For the text-containing cell, return its midpoint in (x, y) coordinate format. 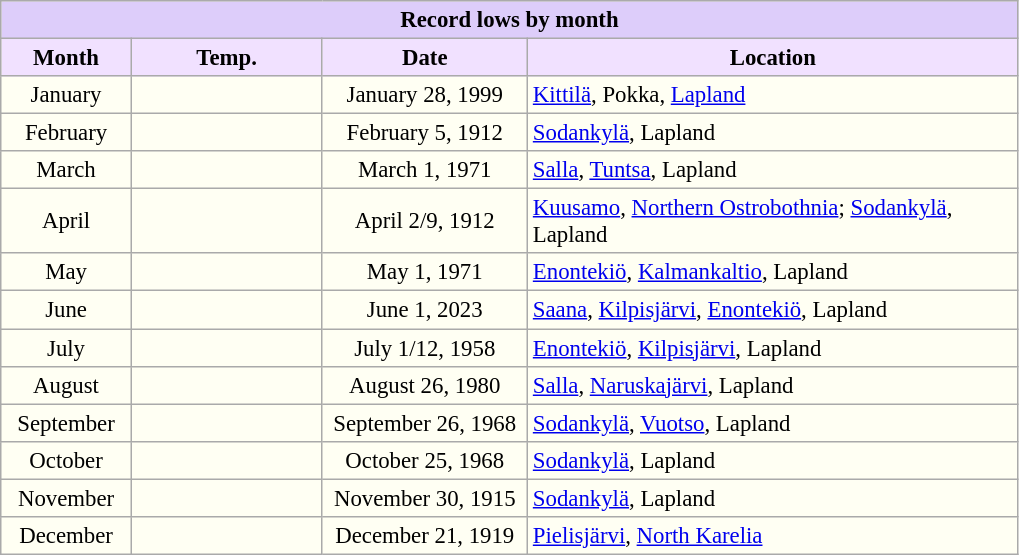
Enontekiö, Kalmankaltio, Lapland (774, 273)
Enontekiö, Kilpisjärvi, Lapland (774, 348)
April 2/9, 1912 (425, 222)
January (66, 95)
September 26, 1968 (425, 423)
February 5, 1912 (425, 133)
Saana, Kilpisjärvi, Enontekiö, Lapland (774, 310)
March (66, 170)
September (66, 423)
August 26, 1980 (425, 385)
March 1, 1971 (425, 170)
June 1, 2023 (425, 310)
October 25, 1968 (425, 460)
December (66, 536)
Kittilä, Pokka, Lapland (774, 95)
February (66, 133)
Month (66, 58)
Salla, Naruskajärvi, Lapland (774, 385)
December 21, 1919 (425, 536)
Pielisjärvi, North Karelia (774, 536)
May (66, 273)
April (66, 222)
Salla, Tuntsa, Lapland (774, 170)
November 30, 1915 (425, 498)
Kuusamo, Northern Ostrobothnia; Sodankylä, Lapland (774, 222)
Sodankylä, Vuotso, Lapland (774, 423)
January 28, 1999 (425, 95)
July 1/12, 1958 (425, 348)
October (66, 460)
Date (425, 58)
August (66, 385)
May 1, 1971 (425, 273)
June (66, 310)
Location (774, 58)
Record lows by month (510, 20)
Temp. (226, 58)
November (66, 498)
July (66, 348)
